Pinpoint the cell where the given text exists, returning its [x, y] midpoint coordinate. 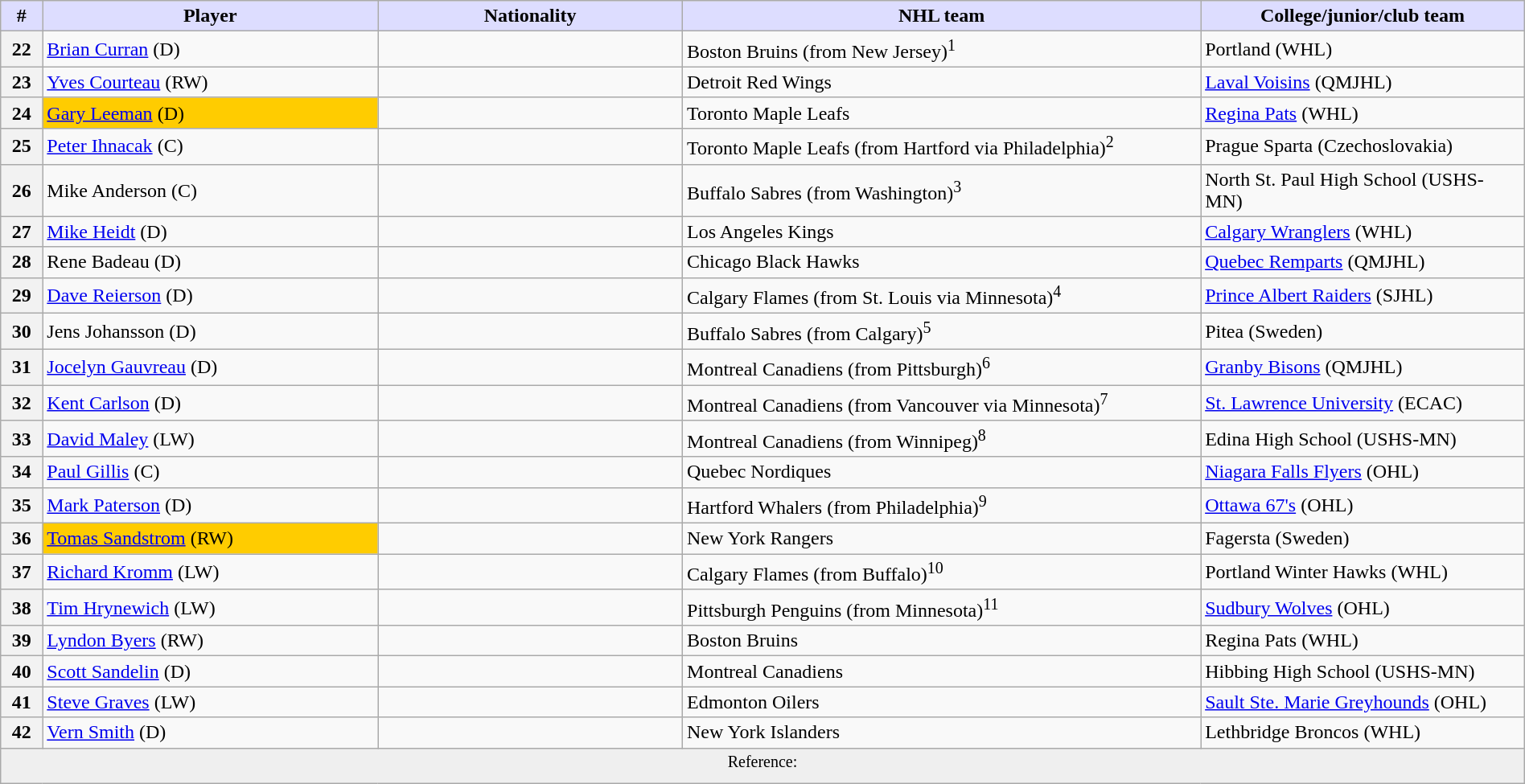
42 [22, 733]
24 [22, 113]
Montreal Canadiens (from Pittsburgh)6 [942, 367]
Mark Paterson (D) [211, 505]
Los Angeles Kings [942, 232]
Boston Bruins (from New Jersey)1 [942, 50]
31 [22, 367]
27 [22, 232]
32 [22, 404]
Hibbing High School (USHS-MN) [1363, 671]
Brian Curran (D) [211, 50]
New York Islanders [942, 733]
Steve Graves (LW) [211, 702]
Mike Anderson (C) [211, 190]
Dave Reierson (D) [211, 296]
Quebec Nordiques [942, 472]
Calgary Flames (from Buffalo)10 [942, 573]
37 [22, 573]
Richard Kromm (LW) [211, 573]
Prince Albert Raiders (SJHL) [1363, 296]
Lyndon Byers (RW) [211, 641]
Ottawa 67's (OHL) [1363, 505]
36 [22, 539]
39 [22, 641]
Hartford Whalers (from Philadelphia)9 [942, 505]
Jocelyn Gauvreau (D) [211, 367]
Tomas Sandstrom (RW) [211, 539]
40 [22, 671]
Sudbury Wolves (OHL) [1363, 608]
Scott Sandelin (D) [211, 671]
College/junior/club team [1363, 16]
25 [22, 146]
Granby Bisons (QMJHL) [1363, 367]
Prague Sparta (Czechoslovakia) [1363, 146]
Mike Heidt (D) [211, 232]
Buffalo Sabres (from Washington)3 [942, 190]
Tim Hrynewich (LW) [211, 608]
Calgary Flames (from St. Louis via Minnesota)4 [942, 296]
Reference: [762, 766]
# [22, 16]
28 [22, 262]
Portland Winter Hawks (WHL) [1363, 573]
34 [22, 472]
Montreal Canadiens [942, 671]
Kent Carlson (D) [211, 404]
Nationality [531, 16]
Edina High School (USHS-MN) [1363, 439]
Pittsburgh Penguins (from Minnesota)11 [942, 608]
Montreal Canadiens (from Winnipeg)8 [942, 439]
Sault Ste. Marie Greyhounds (OHL) [1363, 702]
Laval Voisins (QMJHL) [1363, 82]
Jens Johansson (D) [211, 331]
NHL team [942, 16]
David Maley (LW) [211, 439]
30 [22, 331]
St. Lawrence University (ECAC) [1363, 404]
North St. Paul High School (USHS-MN) [1363, 190]
Vern Smith (D) [211, 733]
Paul Gillis (C) [211, 472]
Toronto Maple Leafs (from Hartford via Philadelphia)2 [942, 146]
Player [211, 16]
Portland (WHL) [1363, 50]
Buffalo Sabres (from Calgary)5 [942, 331]
Gary Leeman (D) [211, 113]
Fagersta (Sweden) [1363, 539]
Peter Ihnacak (C) [211, 146]
Edmonton Oilers [942, 702]
Niagara Falls Flyers (OHL) [1363, 472]
Lethbridge Broncos (WHL) [1363, 733]
33 [22, 439]
Boston Bruins [942, 641]
Rene Badeau (D) [211, 262]
35 [22, 505]
29 [22, 296]
Pitea (Sweden) [1363, 331]
22 [22, 50]
26 [22, 190]
Detroit Red Wings [942, 82]
41 [22, 702]
Calgary Wranglers (WHL) [1363, 232]
Toronto Maple Leafs [942, 113]
Chicago Black Hawks [942, 262]
23 [22, 82]
Quebec Remparts (QMJHL) [1363, 262]
Montreal Canadiens (from Vancouver via Minnesota)7 [942, 404]
Yves Courteau (RW) [211, 82]
New York Rangers [942, 539]
38 [22, 608]
